Search for the cell housing the specified text and yield its (x, y) center coordinate. 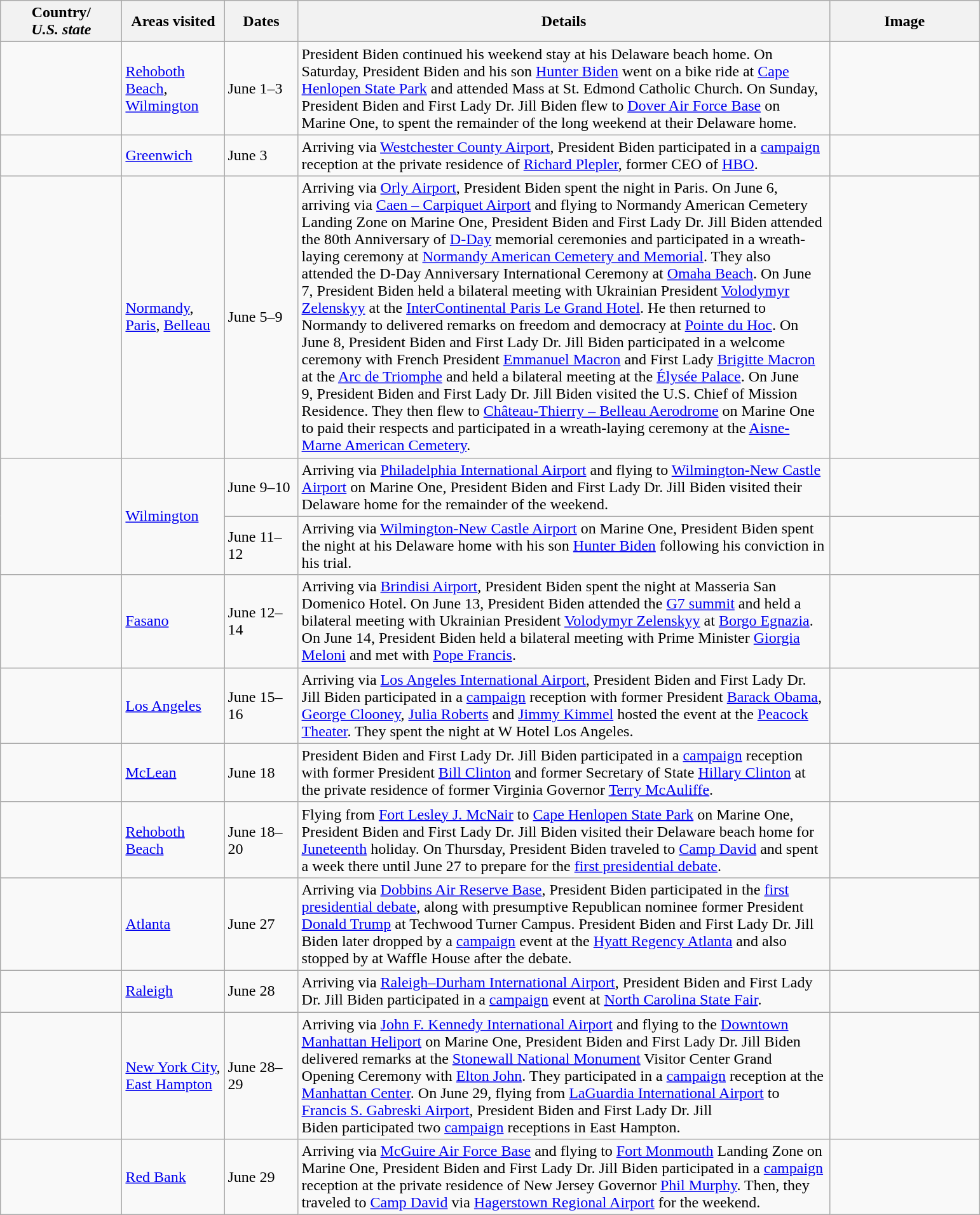
June 9–10 (261, 487)
Greenwich (173, 155)
June 29 (261, 1177)
McLean (173, 772)
June 12–14 (261, 621)
Atlanta (173, 924)
June 28 (261, 991)
June 18 (261, 772)
Normandy, Paris, Belleau (173, 317)
Areas visited (173, 22)
June 5–9 (261, 317)
June 18–20 (261, 839)
Country/U.S. state (61, 22)
June 1–3 (261, 88)
Rehoboth Beach, Wilmington (173, 88)
Wilmington (173, 516)
June 3 (261, 155)
Los Angeles (173, 706)
Red Bank (173, 1177)
June 28–29 (261, 1076)
June 27 (261, 924)
June 11–12 (261, 546)
June 15–16 (261, 706)
Fasano (173, 621)
New York City, East Hampton (173, 1076)
Raleigh (173, 991)
Rehoboth Beach (173, 839)
Image (904, 22)
Details (564, 22)
Dates (261, 22)
